Determine the (x, y) coordinate at the center of the cell enclosing the given text.  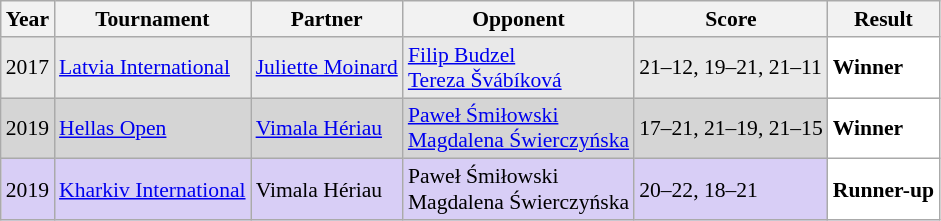
Partner (327, 19)
2017 (28, 68)
Opponent (518, 19)
Juliette Moinard (327, 68)
17–21, 21–19, 21–15 (731, 128)
21–12, 19–21, 21–11 (731, 68)
Result (884, 19)
Score (731, 19)
20–22, 18–21 (731, 190)
Kharkiv International (152, 190)
Latvia International (152, 68)
Tournament (152, 19)
Runner-up (884, 190)
Hellas Open (152, 128)
Filip Budzel Tereza Švábíková (518, 68)
Year (28, 19)
